Provide the (x, y) coordinate of the cell's center where the given text is located.  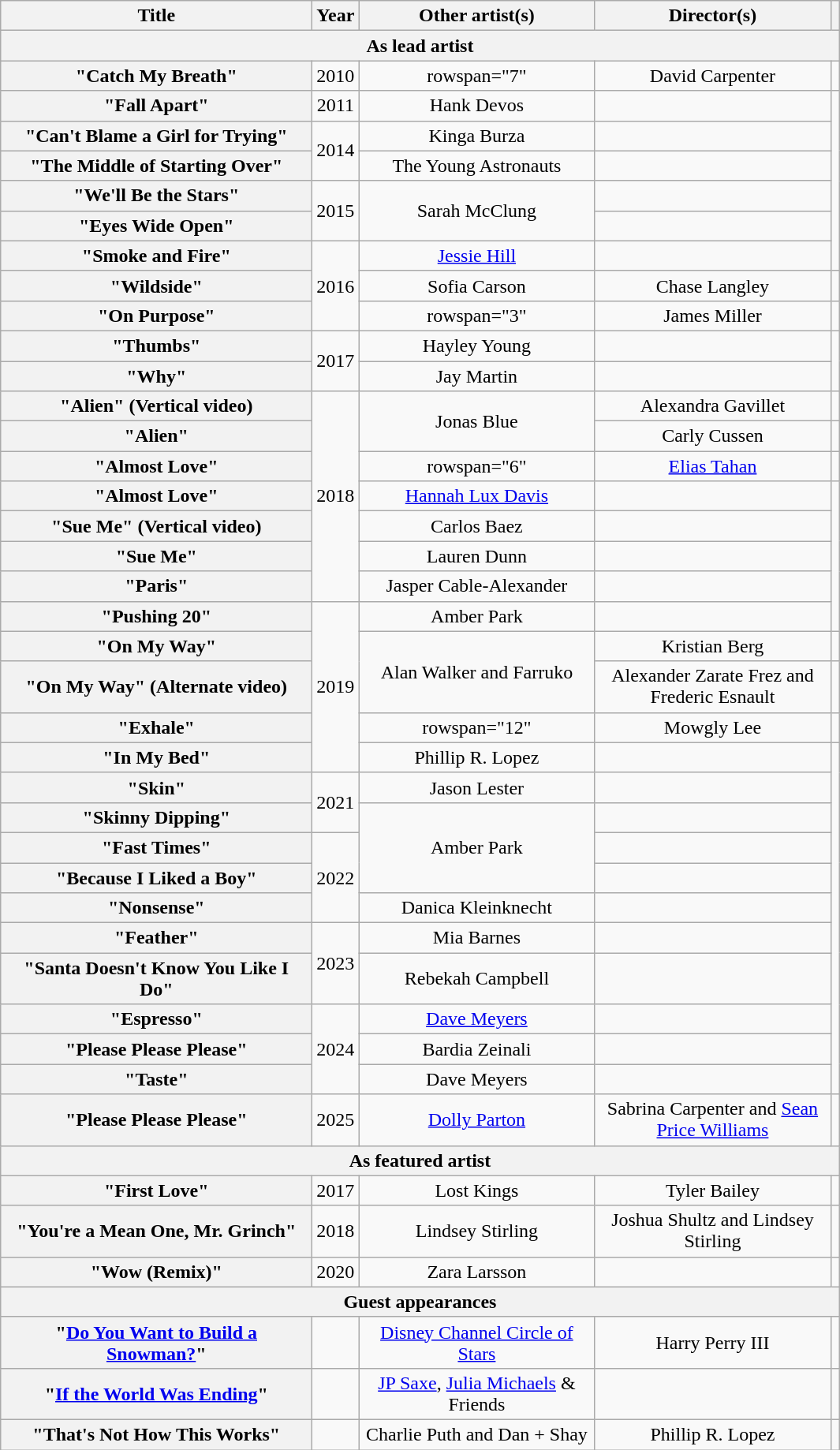
Jason Lester (476, 787)
Carlos Baez (476, 526)
"Can't Blame a Girl for Trying" (156, 136)
"Alien" (Vertical video) (156, 406)
2019 (336, 686)
"That's Not How This Works" (156, 1434)
"Sue Me" (Vertical video) (156, 526)
2015 (336, 211)
"Skin" (156, 787)
"Wow (Remix)" (156, 1272)
Kristian Berg (713, 646)
"You're a Mean One, Mr. Grinch" (156, 1231)
Lauren Dunn (476, 556)
"Thumbs" (156, 346)
James Miller (713, 316)
Mowgly Lee (713, 727)
"Pushing 20" (156, 616)
Jonas Blue (476, 421)
"In My Bed" (156, 757)
Mia Barnes (476, 938)
2016 (336, 286)
Hayley Young (476, 346)
2020 (336, 1272)
"Taste" (156, 1079)
"The Middle of Starting Over" (156, 166)
Elias Tahan (713, 466)
Jasper Cable-Alexander (476, 586)
Joshua Shultz and Lindsey Stirling (713, 1231)
"Wildside" (156, 286)
"Smoke and Fire" (156, 256)
Charlie Puth and Dan + Shay (476, 1434)
2014 (336, 151)
Sabrina Carpenter and Sean Price Williams (713, 1120)
"On My Way" (156, 646)
"Skinny Dipping" (156, 817)
Jay Martin (476, 376)
"Eyes Wide Open" (156, 226)
2011 (336, 106)
"Alien" (156, 436)
"Fall Apart" (156, 106)
"Fast Times" (156, 847)
2023 (336, 964)
Title (156, 16)
"Because I Liked a Boy" (156, 878)
Sarah McClung (476, 211)
Carly Cussen (713, 436)
The Young Astronauts (476, 166)
Dolly Parton (476, 1120)
Hannah Lux Davis (476, 496)
JP Saxe, Julia Michaels & Friends (476, 1393)
2025 (336, 1120)
Alexandra Gavillet (713, 406)
Sofia Carson (476, 286)
Hank Devos (476, 106)
rowspan="6" (476, 466)
As lead artist (420, 46)
2024 (336, 1049)
Kinga Burza (476, 136)
Bardia Zeinali (476, 1049)
Rebekah Campbell (476, 978)
2022 (336, 877)
"Catch My Breath" (156, 76)
"First Love" (156, 1190)
"Do You Want to Build a Snowman?" (156, 1343)
Jessie Hill (476, 256)
"Espresso" (156, 1019)
"Nonsense" (156, 908)
Year (336, 16)
"We'll Be the Stars" (156, 196)
As featured artist (420, 1160)
"On Purpose" (156, 316)
2021 (336, 802)
"Why" (156, 376)
Chase Langley (713, 286)
Zara Larsson (476, 1272)
rowspan="12" (476, 727)
2010 (336, 76)
"Exhale" (156, 727)
Lost Kings (476, 1190)
David Carpenter (713, 76)
"On My Way" (Alternate video) (156, 686)
Harry Perry III (713, 1343)
Guest appearances (420, 1302)
Lindsey Stirling (476, 1231)
rowspan="7" (476, 76)
"If the World Was Ending" (156, 1393)
Danica Kleinknecht (476, 908)
"Santa Doesn't Know You Like I Do" (156, 978)
"Feather" (156, 938)
Other artist(s) (476, 16)
rowspan="3" (476, 316)
Tyler Bailey (713, 1190)
"Sue Me" (156, 556)
Director(s) (713, 16)
"Paris" (156, 586)
Disney Channel Circle of Stars (476, 1343)
Alan Walker and Farruko (476, 672)
Alexander Zarate Frez and Frederic Esnault (713, 686)
